Pinpoint the cell where the given text exists, returning its [x, y] midpoint coordinate. 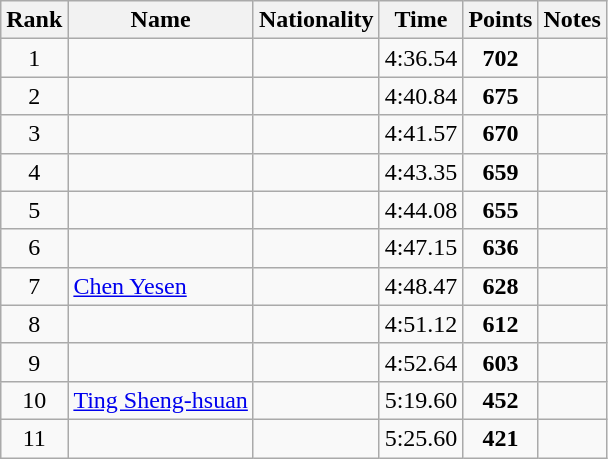
603 [500, 362]
2 [34, 96]
Chen Yesen [161, 286]
3 [34, 134]
5 [34, 210]
5:25.60 [421, 438]
4:51.12 [421, 324]
628 [500, 286]
4:40.84 [421, 96]
11 [34, 438]
4:44.08 [421, 210]
670 [500, 134]
659 [500, 172]
4:52.64 [421, 362]
421 [500, 438]
4:43.35 [421, 172]
6 [34, 248]
636 [500, 248]
10 [34, 400]
7 [34, 286]
675 [500, 96]
612 [500, 324]
Notes [572, 20]
702 [500, 58]
Points [500, 20]
1 [34, 58]
Ting Sheng-hsuan [161, 400]
4:36.54 [421, 58]
Rank [34, 20]
5:19.60 [421, 400]
655 [500, 210]
4:41.57 [421, 134]
4:48.47 [421, 286]
452 [500, 400]
9 [34, 362]
4:47.15 [421, 248]
Time [421, 20]
Nationality [316, 20]
Name [161, 20]
8 [34, 324]
4 [34, 172]
